From the cell containing the given text, extract its center point as (X, Y) coordinate. 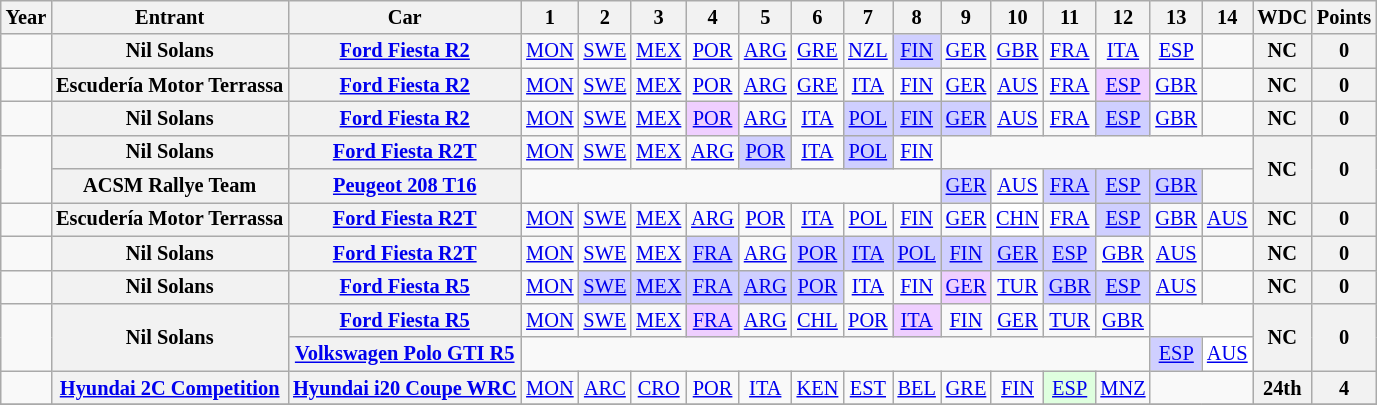
2 (606, 17)
CRO (658, 388)
Peugeot 208 T16 (404, 186)
Volkswagen Polo GTI R5 (404, 354)
Points (1344, 17)
NZL (868, 51)
1 (550, 17)
Entrant (170, 17)
6 (818, 17)
MNZ (1122, 388)
7 (868, 17)
10 (1018, 17)
12 (1122, 17)
CHN (1018, 219)
5 (766, 17)
8 (917, 17)
Car (404, 17)
BEL (917, 388)
9 (966, 17)
11 (1070, 17)
24th (1282, 388)
Hyundai i20 Coupe WRC (404, 388)
3 (658, 17)
ACSM Rallye Team (170, 186)
14 (1227, 17)
ARC (606, 388)
13 (1176, 17)
KEN (818, 388)
WDC (1282, 17)
Year (26, 17)
Hyundai 2C Competition (170, 388)
EST (868, 388)
CHL (818, 320)
